Capture the cell that displays the provided text and extract its (X, Y) central coordinate. 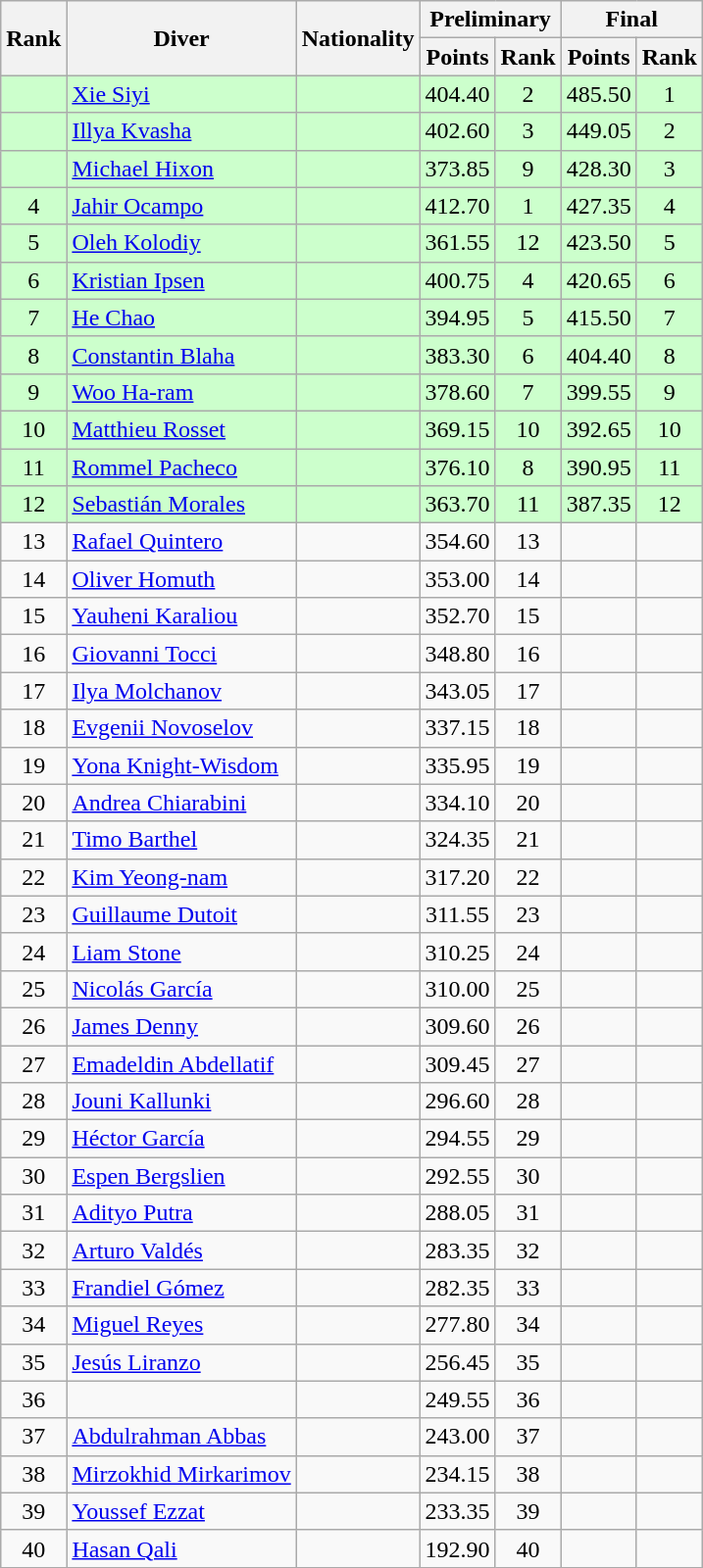
311.55 (457, 914)
343.05 (457, 691)
310.25 (457, 952)
309.45 (457, 1063)
376.10 (457, 467)
363.70 (457, 505)
449.05 (598, 131)
Preliminary (490, 20)
Adityo Putra (181, 1213)
Miguel Reyes (181, 1325)
Sebastián Morales (181, 505)
399.55 (598, 392)
361.55 (457, 243)
383.30 (457, 355)
Hasan Qali (181, 1548)
Ilya Molchanov (181, 691)
Andrea Chiarabini (181, 803)
Rommel Pacheco (181, 467)
256.45 (457, 1362)
Arturo Valdés (181, 1250)
Yona Knight-Wisdom (181, 765)
Oleh Kolodiy (181, 243)
Nicolás García (181, 989)
310.00 (457, 989)
373.85 (457, 169)
485.50 (598, 94)
Woo Ha-ram (181, 392)
Emadeldin Abdellatif (181, 1063)
He Chao (181, 318)
324.35 (457, 840)
Timo Barthel (181, 840)
Youssef Ezzat (181, 1511)
Espen Bergslien (181, 1176)
Guillaume Dutoit (181, 914)
282.35 (457, 1288)
Nationality (358, 38)
348.80 (457, 654)
402.60 (457, 131)
Constantin Blaha (181, 355)
387.35 (598, 505)
309.60 (457, 1026)
394.95 (457, 318)
234.15 (457, 1474)
353.00 (457, 579)
249.55 (457, 1399)
Final (631, 20)
Yauheni Karaliou (181, 616)
277.80 (457, 1325)
354.60 (457, 542)
Xie Siyi (181, 94)
334.10 (457, 803)
337.15 (457, 728)
335.95 (457, 765)
Jahir Ocampo (181, 206)
427.35 (598, 206)
Illya Kvasha (181, 131)
412.70 (457, 206)
420.65 (598, 280)
Giovanni Tocci (181, 654)
392.65 (598, 429)
Liam Stone (181, 952)
292.55 (457, 1176)
Michael Hixon (181, 169)
288.05 (457, 1213)
Matthieu Rosset (181, 429)
James Denny (181, 1026)
317.20 (457, 877)
294.55 (457, 1139)
Jouni Kallunki (181, 1102)
Mirzokhid Mirkarimov (181, 1474)
Frandiel Gómez (181, 1288)
Diver (181, 38)
Oliver Homuth (181, 579)
233.35 (457, 1511)
428.30 (598, 169)
Evgenii Novoselov (181, 728)
283.35 (457, 1250)
390.95 (598, 467)
369.15 (457, 429)
352.70 (457, 616)
Rafael Quintero (181, 542)
296.60 (457, 1102)
415.50 (598, 318)
Kristian Ipsen (181, 280)
423.50 (598, 243)
378.60 (457, 392)
Kim Yeong-nam (181, 877)
400.75 (457, 280)
Jesús Liranzo (181, 1362)
243.00 (457, 1437)
192.90 (457, 1548)
Héctor García (181, 1139)
Abdulrahman Abbas (181, 1437)
